Detect which cell encompasses the target text, then output its [X, Y] center coordinate. 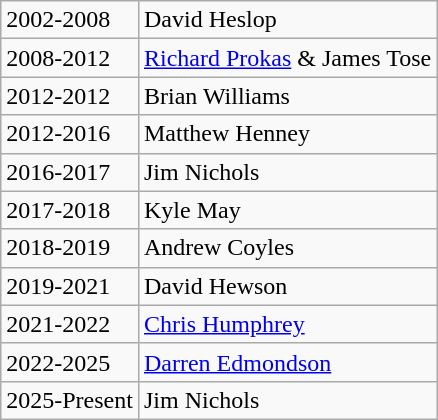
2019-2021 [70, 286]
2022-2025 [70, 362]
2012-2016 [70, 134]
2008-2012 [70, 58]
2016-2017 [70, 172]
David Hewson [287, 286]
David Heslop [287, 20]
Matthew Henney [287, 134]
2021-2022 [70, 324]
2012-2012 [70, 96]
Brian Williams [287, 96]
2025-Present [70, 400]
2018-2019 [70, 248]
Chris Humphrey [287, 324]
Darren Edmondson [287, 362]
Kyle May [287, 210]
2017-2018 [70, 210]
2002-2008 [70, 20]
Andrew Coyles [287, 248]
Richard Prokas & James Tose [287, 58]
